For the text-containing cell, return its midpoint in (x, y) coordinate format. 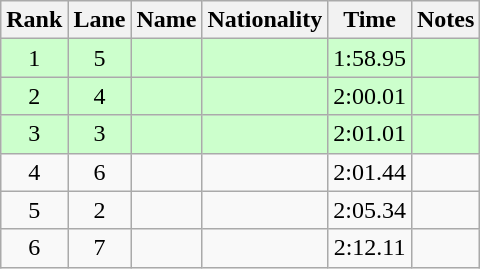
Rank (34, 20)
Nationality (265, 20)
2:12.11 (370, 248)
Name (166, 20)
1:58.95 (370, 58)
2:05.34 (370, 210)
2:01.44 (370, 172)
1 (34, 58)
Notes (445, 20)
2:01.01 (370, 134)
7 (100, 248)
Time (370, 20)
2:00.01 (370, 96)
Lane (100, 20)
